Detect which cell encompasses the target text, then output its (X, Y) center coordinate. 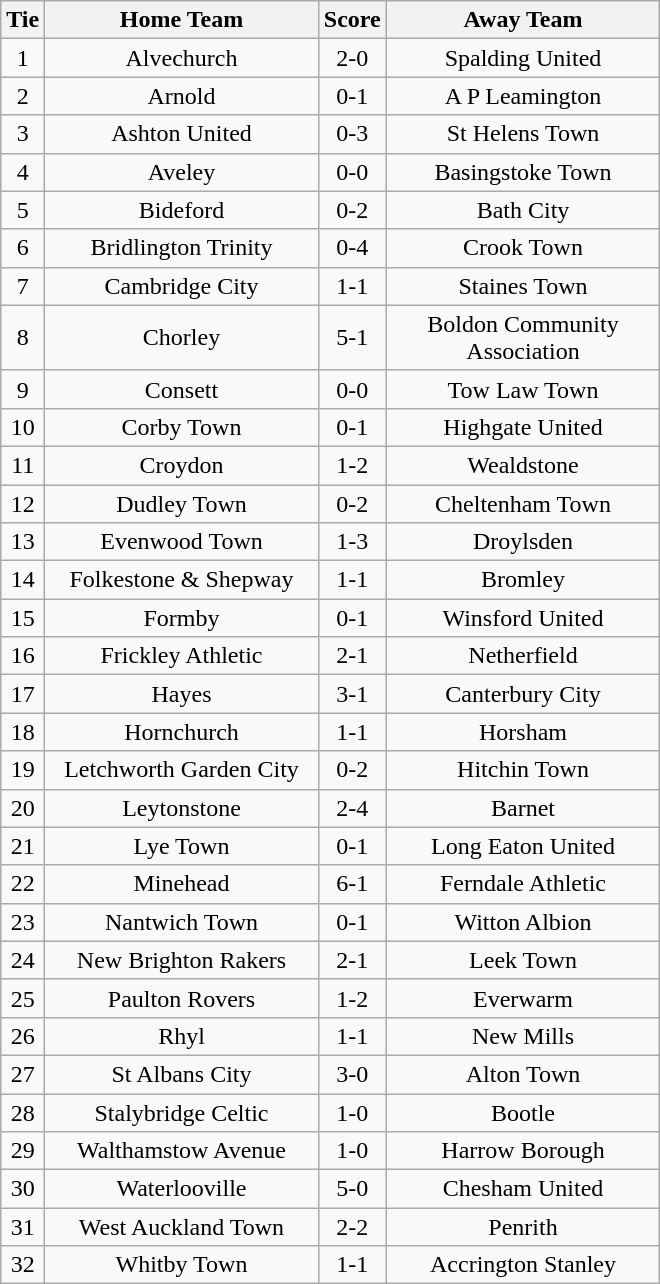
Cambridge City (182, 286)
20 (23, 808)
Aveley (182, 172)
New Brighton Rakers (182, 960)
5 (23, 210)
23 (23, 922)
Nantwich Town (182, 922)
Leek Town (523, 960)
Barnet (523, 808)
Walthamstow Avenue (182, 1151)
Dudley Town (182, 503)
Boldon Community Association (523, 338)
18 (23, 732)
5-0 (352, 1189)
Folkestone & Shepway (182, 580)
Whitby Town (182, 1265)
Everwarm (523, 998)
3 (23, 134)
16 (23, 656)
Formby (182, 618)
Corby Town (182, 427)
9 (23, 389)
0-3 (352, 134)
22 (23, 884)
Bootle (523, 1113)
2-4 (352, 808)
Accrington Stanley (523, 1265)
32 (23, 1265)
Rhyl (182, 1036)
5-1 (352, 338)
1 (23, 58)
6 (23, 248)
Canterbury City (523, 694)
Hornchurch (182, 732)
Penrith (523, 1227)
Highgate United (523, 427)
Stalybridge Celtic (182, 1113)
31 (23, 1227)
29 (23, 1151)
Basingstoke Town (523, 172)
Netherfield (523, 656)
8 (23, 338)
West Auckland Town (182, 1227)
St Helens Town (523, 134)
Leytonstone (182, 808)
Lye Town (182, 846)
7 (23, 286)
Spalding United (523, 58)
Ferndale Athletic (523, 884)
Alvechurch (182, 58)
Wealdstone (523, 465)
Harrow Borough (523, 1151)
St Albans City (182, 1074)
Crook Town (523, 248)
Hitchin Town (523, 770)
Arnold (182, 96)
30 (23, 1189)
11 (23, 465)
New Mills (523, 1036)
Consett (182, 389)
Bath City (523, 210)
Score (352, 20)
Bideford (182, 210)
Waterlooville (182, 1189)
Long Eaton United (523, 846)
Minehead (182, 884)
12 (23, 503)
2-2 (352, 1227)
25 (23, 998)
1-3 (352, 542)
26 (23, 1036)
Staines Town (523, 286)
Evenwood Town (182, 542)
Home Team (182, 20)
Tie (23, 20)
4 (23, 172)
13 (23, 542)
Paulton Rovers (182, 998)
14 (23, 580)
2 (23, 96)
21 (23, 846)
Alton Town (523, 1074)
Away Team (523, 20)
Winsford United (523, 618)
6-1 (352, 884)
3-0 (352, 1074)
Droylsden (523, 542)
17 (23, 694)
Chesham United (523, 1189)
Letchworth Garden City (182, 770)
Bridlington Trinity (182, 248)
Tow Law Town (523, 389)
Hayes (182, 694)
Croydon (182, 465)
A P Leamington (523, 96)
24 (23, 960)
2-0 (352, 58)
3-1 (352, 694)
Ashton United (182, 134)
Frickley Athletic (182, 656)
Cheltenham Town (523, 503)
15 (23, 618)
Horsham (523, 732)
10 (23, 427)
Witton Albion (523, 922)
27 (23, 1074)
Bromley (523, 580)
0-4 (352, 248)
Chorley (182, 338)
19 (23, 770)
28 (23, 1113)
